Find where the given text appears and provide that cell's center as (x, y) coordinate. 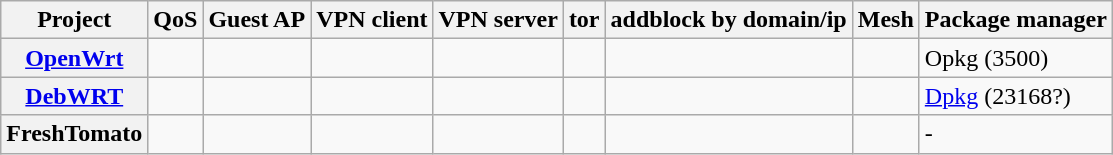
Mesh (886, 20)
addblock by domain/ip (728, 20)
QoS (176, 20)
Project (74, 20)
tor (584, 20)
FreshTomato (74, 134)
DebWRT (74, 96)
Package manager (1016, 20)
Opkg (3500) (1016, 58)
VPN client (372, 20)
VPN server (498, 20)
- (1016, 134)
OpenWrt (74, 58)
Guest AP (257, 20)
Dpkg (23168?) (1016, 96)
